Return [X, Y] of the center of cell containing provided text 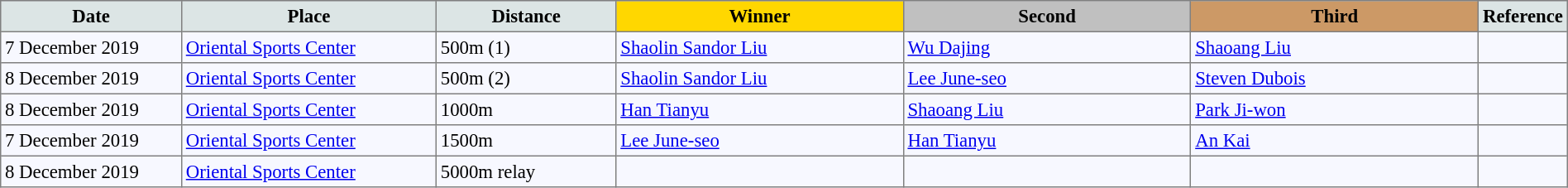
Wu Dajing [1047, 47]
5000m relay [526, 171]
500m (2) [526, 79]
Distance [526, 17]
Second [1047, 17]
1000m [526, 109]
Winner [759, 17]
Place [309, 17]
Park Ji-won [1335, 109]
500m (1) [526, 47]
Steven Dubois [1335, 79]
Third [1335, 17]
An Kai [1335, 141]
Date [91, 17]
1500m [526, 141]
Reference [1523, 17]
